Scan for the cell matching the given text and deliver its [x, y] coordinate at center. 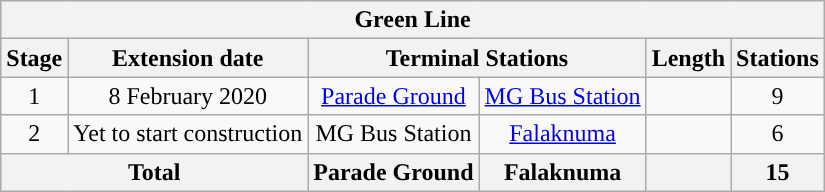
8 February 2020 [188, 96]
1 [34, 96]
Stage [34, 58]
Length [688, 58]
Green Line [413, 20]
6 [778, 134]
Stations [778, 58]
2 [34, 134]
15 [778, 172]
Terminal Stations [477, 58]
Total [154, 172]
Extension date [188, 58]
Yet to start construction [188, 134]
9 [778, 96]
